Pinpoint the cell where the given text exists, returning its (x, y) midpoint coordinate. 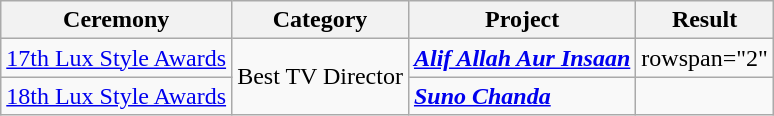
17th Lux Style Awards (116, 58)
Category (320, 20)
18th Lux Style Awards (116, 96)
Suno Chanda (522, 96)
Project (522, 20)
Best TV Director (320, 77)
rowspan="2" (705, 58)
Result (705, 20)
Ceremony (116, 20)
Alif Allah Aur Insaan (522, 58)
